Identify which cell holds the provided text, then report its [X, Y] central coordinate. 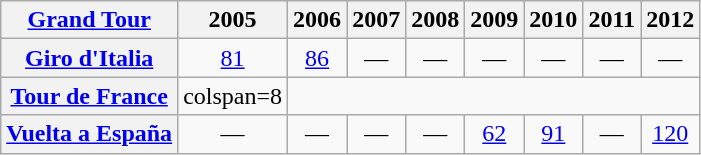
Tour de France [90, 96]
86 [318, 58]
2011 [612, 20]
Vuelta a España [90, 134]
Grand Tour [90, 20]
91 [554, 134]
2012 [670, 20]
2007 [376, 20]
2008 [436, 20]
2010 [554, 20]
62 [494, 134]
2009 [494, 20]
81 [233, 58]
2006 [318, 20]
2005 [233, 20]
Giro d'Italia [90, 58]
120 [670, 134]
colspan=8 [233, 96]
